Output the [x, y] coordinate of the center of the cell containing the given text.  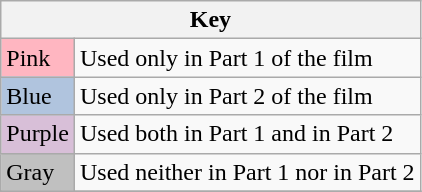
Used only in Part 2 of the film [247, 96]
Key [210, 20]
Used neither in Part 1 nor in Part 2 [247, 172]
Gray [38, 172]
Pink [38, 58]
Blue [38, 96]
Purple [38, 134]
Used both in Part 1 and in Part 2 [247, 134]
Used only in Part 1 of the film [247, 58]
